Detect which cell encompasses the target text, then output its [x, y] center coordinate. 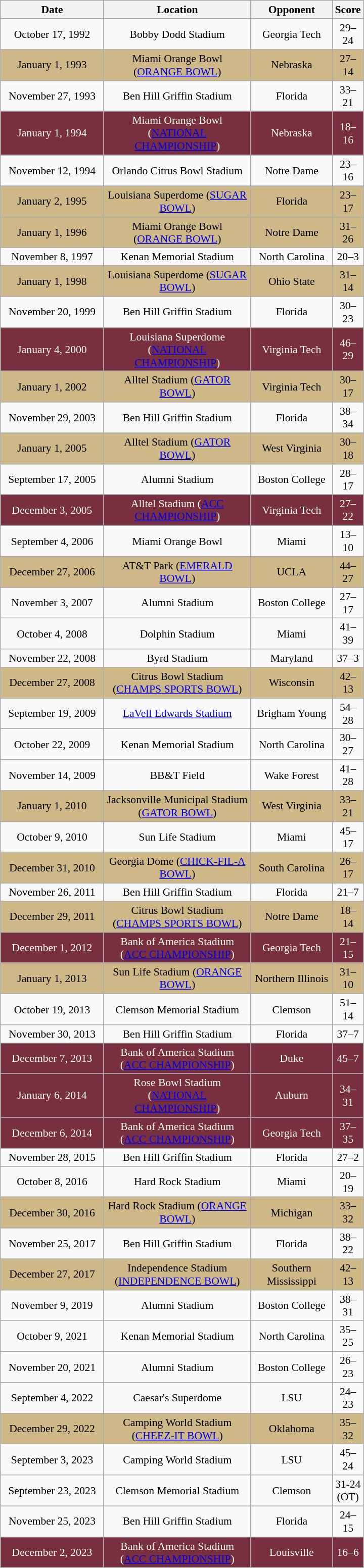
October 9, 2021 [53, 1336]
41–39 [348, 633]
Camping World Stadium (CHEEZ-IT BOWL) [177, 1429]
30–17 [348, 387]
Miami Orange Bowl (NATIONAL CHAMPIONSHIP) [177, 133]
31-24 (OT) [348, 1490]
37–3 [348, 658]
Location [177, 10]
December 3, 2005 [53, 510]
30–27 [348, 745]
December 30, 2016 [53, 1212]
December 29, 2011 [53, 916]
46–29 [348, 350]
December 7, 2013 [53, 1058]
October 9, 2010 [53, 837]
November 22, 2008 [53, 658]
34–31 [348, 1095]
23–17 [348, 201]
November 28, 2015 [53, 1157]
Alltel Stadium (ACC CHAMPIONSHIP) [177, 510]
21–15 [348, 948]
26–17 [348, 868]
38–22 [348, 1244]
Hard Rock Stadium [177, 1182]
27–2 [348, 1157]
November 3, 2007 [53, 603]
Ohio State [291, 281]
December 6, 2014 [53, 1133]
November 29, 2003 [53, 417]
January 2, 1995 [53, 201]
30–23 [348, 312]
November 25, 2017 [53, 1244]
Louisville [291, 1552]
January 1, 1996 [53, 232]
November 8, 1997 [53, 257]
33–32 [348, 1212]
20–3 [348, 257]
November 30, 2013 [53, 1034]
December 31, 2010 [53, 868]
December 29, 2022 [53, 1429]
November 20, 1999 [53, 312]
51–14 [348, 1009]
October 17, 1992 [53, 34]
Michigan [291, 1212]
September 23, 2023 [53, 1490]
35–32 [348, 1429]
Caesar's Superdome [177, 1398]
31–14 [348, 281]
November 27, 1993 [53, 96]
BB&T Field [177, 775]
Wisconsin [291, 683]
Southern Mississippi [291, 1274]
September 19, 2009 [53, 713]
27–22 [348, 510]
LaVell Edwards Stadium [177, 713]
54–28 [348, 713]
44–27 [348, 572]
UCLA [291, 572]
Auburn [291, 1095]
January 1, 2013 [53, 978]
45–7 [348, 1058]
13–10 [348, 541]
September 3, 2023 [53, 1460]
28–17 [348, 479]
AT&T Park (EMERALD BOWL) [177, 572]
November 14, 2009 [53, 775]
41–28 [348, 775]
24–23 [348, 1398]
December 27, 2017 [53, 1274]
October 22, 2009 [53, 745]
Byrd Stadium [177, 658]
Georgia Dome (CHICK-FIL-A BOWL) [177, 868]
November 9, 2019 [53, 1305]
Wake Forest [291, 775]
Jacksonville Municipal Stadium (GATOR BOWL) [177, 806]
45–17 [348, 837]
Sun Life Stadium [177, 837]
Rose Bowl Stadium (NATIONAL CHAMPIONSHIP) [177, 1095]
Northern Illinois [291, 978]
37–7 [348, 1034]
Hard Rock Stadium (ORANGE BOWL) [177, 1212]
January 1, 2002 [53, 387]
18–16 [348, 133]
Sun Life Stadium (ORANGE BOWL) [177, 978]
December 27, 2008 [53, 683]
Miami Orange Bowl [177, 541]
January 1, 1993 [53, 65]
September 4, 2006 [53, 541]
Louisiana Superdome (NATIONAL CHAMPIONSHIP) [177, 350]
23–16 [348, 171]
38–31 [348, 1305]
24–15 [348, 1522]
January 1, 2005 [53, 449]
November 25, 2023 [53, 1522]
29–24 [348, 34]
31–10 [348, 978]
Camping World Stadium [177, 1460]
Independence Stadium (INDEPENDENCE BOWL) [177, 1274]
December 1, 2012 [53, 948]
Orlando Citrus Bowl Stadium [177, 171]
35–25 [348, 1336]
30–18 [348, 449]
Score [348, 10]
December 27, 2006 [53, 572]
January 6, 2014 [53, 1095]
Oklahoma [291, 1429]
October 8, 2016 [53, 1182]
January 4, 2000 [53, 350]
20–19 [348, 1182]
Brigham Young [291, 713]
November 12, 1994 [53, 171]
Maryland [291, 658]
27–17 [348, 603]
September 17, 2005 [53, 479]
Opponent [291, 10]
January 1, 1998 [53, 281]
27–14 [348, 65]
31–26 [348, 232]
16–6 [348, 1552]
South Carolina [291, 868]
October 4, 2008 [53, 633]
18–14 [348, 916]
September 4, 2022 [53, 1398]
January 1, 2010 [53, 806]
January 1, 1994 [53, 133]
October 19, 2013 [53, 1009]
December 2, 2023 [53, 1552]
37–35 [348, 1133]
21–7 [348, 892]
Duke [291, 1058]
November 20, 2021 [53, 1367]
Dolphin Stadium [177, 633]
Date [53, 10]
38–34 [348, 417]
Bobby Dodd Stadium [177, 34]
November 26, 2011 [53, 892]
45–24 [348, 1460]
26–23 [348, 1367]
